Find where the given text appears and provide that cell's center as [x, y] coordinate. 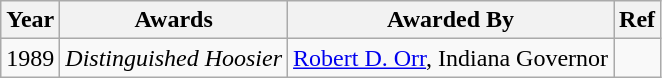
Awarded By [451, 20]
Awards [174, 20]
Ref [638, 20]
Distinguished Hoosier [174, 58]
1989 [30, 58]
Year [30, 20]
Robert D. Orr, Indiana Governor [451, 58]
